Extract the (x, y) coordinate from the center of the cell holding the provided text.  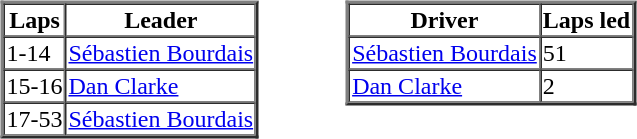
Leader (160, 20)
Driver (444, 20)
17-53 (35, 118)
51 (586, 52)
1-14 (35, 52)
Laps led (586, 20)
2 (586, 86)
Laps (35, 20)
15-16 (35, 86)
